Detect which cell encompasses the target text, then output its [x, y] center coordinate. 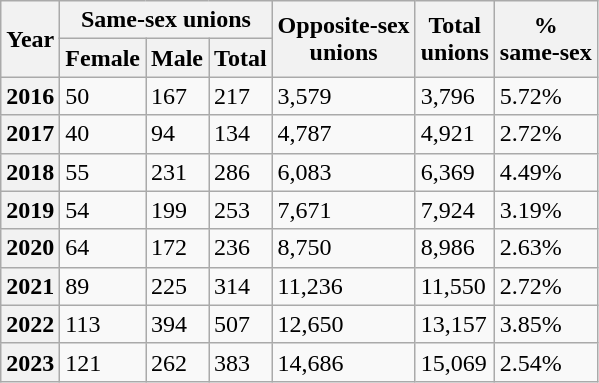
2019 [30, 210]
64 [103, 248]
231 [178, 172]
89 [103, 286]
7,671 [344, 210]
3.85% [546, 324]
2.54% [546, 362]
3.19% [546, 210]
167 [178, 96]
2017 [30, 134]
8,986 [454, 248]
113 [103, 324]
225 [178, 286]
3,796 [454, 96]
14,686 [344, 362]
Opposite-sexunions [344, 39]
5.72% [546, 96]
12,650 [344, 324]
13,157 [454, 324]
3,579 [344, 96]
55 [103, 172]
2021 [30, 286]
11,236 [344, 286]
2020 [30, 248]
54 [103, 210]
394 [178, 324]
Totalunions [454, 39]
2022 [30, 324]
199 [178, 210]
217 [241, 96]
Total [241, 58]
50 [103, 96]
Same-sex unions [166, 20]
262 [178, 362]
%same-sex [546, 39]
4.49% [546, 172]
253 [241, 210]
4,921 [454, 134]
286 [241, 172]
383 [241, 362]
314 [241, 286]
Female [103, 58]
Male [178, 58]
40 [103, 134]
236 [241, 248]
7,924 [454, 210]
2023 [30, 362]
8,750 [344, 248]
2.63% [546, 248]
Year [30, 39]
6,369 [454, 172]
134 [241, 134]
507 [241, 324]
11,550 [454, 286]
6,083 [344, 172]
2018 [30, 172]
121 [103, 362]
15,069 [454, 362]
94 [178, 134]
172 [178, 248]
2016 [30, 96]
4,787 [344, 134]
